For the text-containing cell, return its midpoint in [x, y] coordinate format. 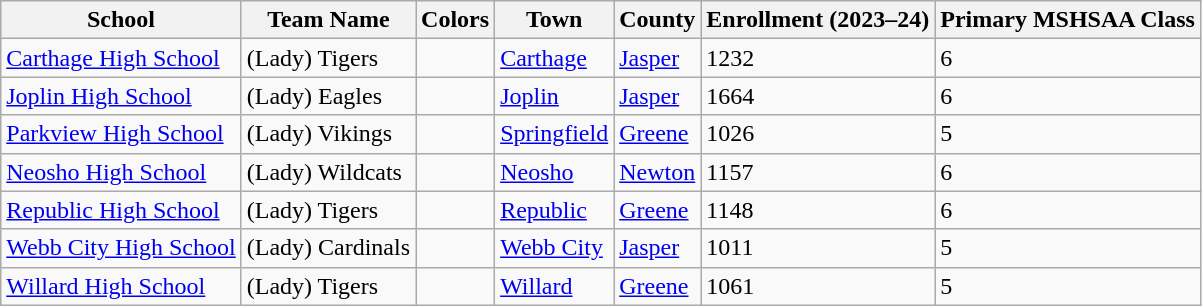
Team Name [328, 20]
Primary MSHSAA Class [1068, 20]
(Lady) Eagles [328, 96]
Carthage High School [121, 58]
1061 [818, 286]
Joplin High School [121, 96]
Neosho [554, 172]
1148 [818, 210]
Springfield [554, 134]
School [121, 20]
1157 [818, 172]
Republic High School [121, 210]
(Lady) Vikings [328, 134]
1232 [818, 58]
Neosho High School [121, 172]
County [658, 20]
Willard [554, 286]
Carthage [554, 58]
Colors [456, 20]
Enrollment (2023–24) [818, 20]
Webb City [554, 248]
(Lady) Cardinals [328, 248]
Willard High School [121, 286]
Parkview High School [121, 134]
Newton [658, 172]
(Lady) Wildcats [328, 172]
Webb City High School [121, 248]
Republic [554, 210]
1664 [818, 96]
1026 [818, 134]
Town [554, 20]
1011 [818, 248]
Joplin [554, 96]
